Capture the cell that displays the provided text and extract its (x, y) central coordinate. 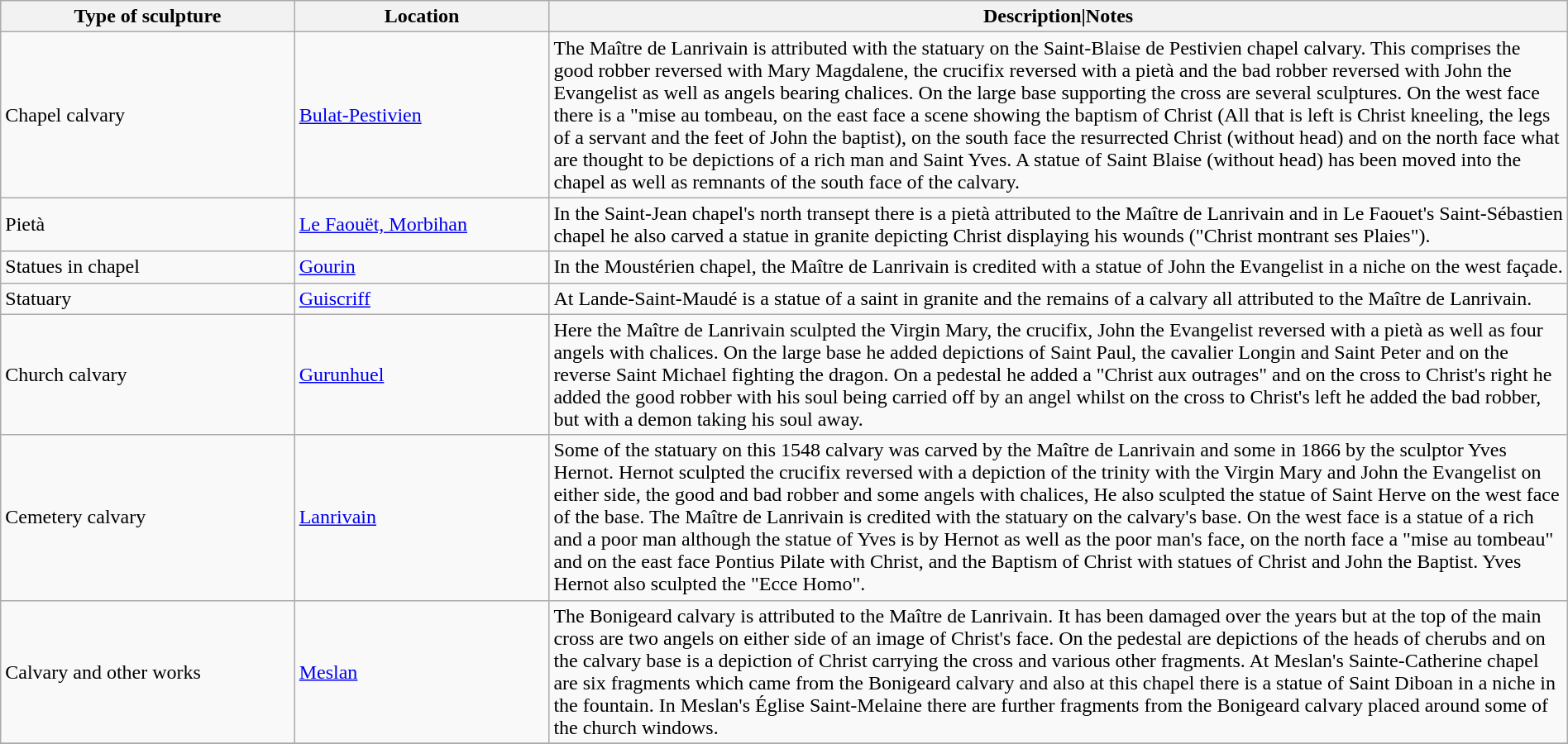
Meslan (422, 671)
Le Faouët, Morbihan (422, 225)
Pietà (147, 225)
In the Moustérien chapel, the Maître de Lanrivain is credited with a statue of John the Evangelist in a niche on the west façade. (1059, 267)
Calvary and other works (147, 671)
Gourin (422, 267)
Statuary (147, 298)
Cemetery calvary (147, 517)
Lanrivain (422, 517)
Chapel calvary (147, 115)
Type of sculpture (147, 17)
At Lande-Saint-Maudé is a statue of a saint in granite and the remains of a calvary all attributed to the Maître de Lanrivain. (1059, 298)
Location (422, 17)
Gurunhuel (422, 374)
Statues in chapel (147, 267)
Guiscriff (422, 298)
Church calvary (147, 374)
Bulat-Pestivien (422, 115)
Description|Notes (1059, 17)
